Scan for the cell matching the given text and deliver its [x, y] coordinate at center. 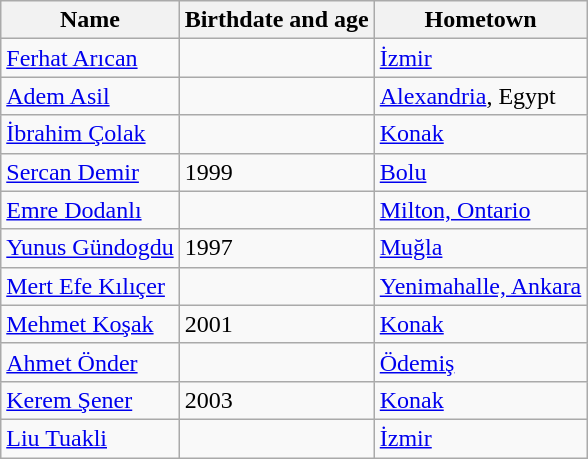
Sercan Demir [90, 172]
Mert Efe Kılıçer [90, 286]
Ödemiş [480, 362]
Bolu [480, 172]
Yenimahalle, Ankara [480, 286]
Emre Dodanlı [90, 210]
Yunus Gündogdu [90, 248]
Liu Tuakli [90, 438]
2003 [276, 400]
Adem Asil [90, 96]
Alexandria, Egypt [480, 96]
Ahmet Önder [90, 362]
1999 [276, 172]
İbrahim Çolak [90, 134]
Birthdate and age [276, 20]
Milton, Ontario [480, 210]
Name [90, 20]
Kerem Şener [90, 400]
Mehmet Koşak [90, 324]
2001 [276, 324]
Hometown [480, 20]
Muğla [480, 248]
1997 [276, 248]
Ferhat Arıcan [90, 58]
